Output the (x, y) coordinate of the center of the cell containing the given text.  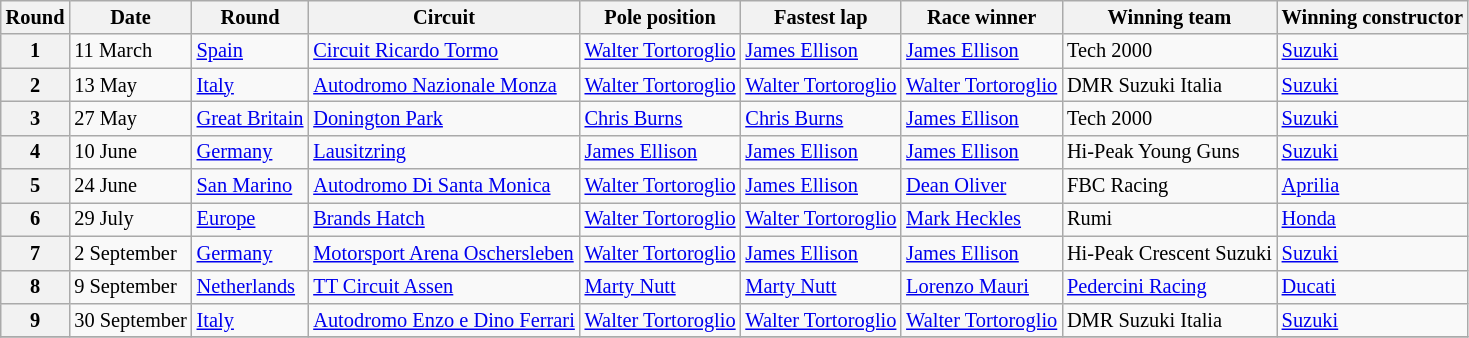
FBC Racing (1170, 186)
Race winner (982, 17)
Circuit Ricardo Tormo (444, 51)
Great Britain (250, 118)
13 May (130, 85)
Lorenzo Mauri (982, 287)
Autodromo Nazionale Monza (444, 85)
8 (36, 287)
Pedercini Racing (1170, 287)
Winning team (1170, 17)
Dean Oliver (982, 186)
Donington Park (444, 118)
2 September (130, 253)
2 (36, 85)
11 March (130, 51)
3 (36, 118)
San Marino (250, 186)
Hi-Peak Young Guns (1170, 152)
30 September (130, 320)
Spain (250, 51)
Europe (250, 219)
TT Circuit Assen (444, 287)
9 September (130, 287)
Pole position (660, 17)
29 July (130, 219)
Netherlands (250, 287)
Autodromo Enzo e Dino Ferrari (444, 320)
9 (36, 320)
5 (36, 186)
Date (130, 17)
1 (36, 51)
Lausitzring (444, 152)
27 May (130, 118)
Hi-Peak Crescent Suzuki (1170, 253)
Fastest lap (820, 17)
Rumi (1170, 219)
10 June (130, 152)
4 (36, 152)
6 (36, 219)
7 (36, 253)
Winning constructor (1372, 17)
Motorsport Arena Oschersleben (444, 253)
Autodromo Di Santa Monica (444, 186)
Aprilia (1372, 186)
Honda (1372, 219)
24 June (130, 186)
Ducati (1372, 287)
Brands Hatch (444, 219)
Circuit (444, 17)
Mark Heckles (982, 219)
